Determine the [X, Y] coordinate at the center of the cell enclosing the given text.  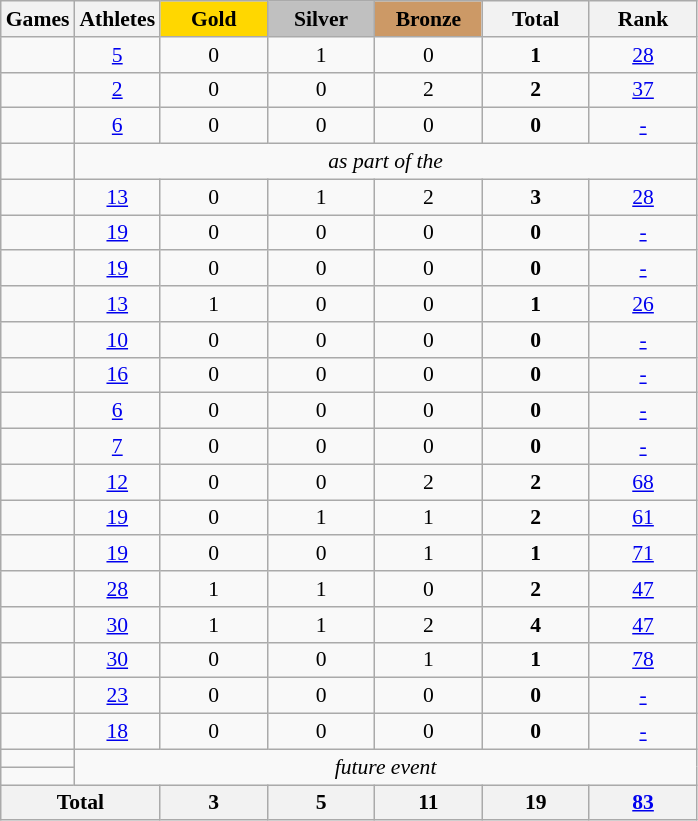
71 [642, 554]
Athletes [117, 19]
18 [117, 732]
16 [117, 375]
7 [117, 447]
37 [642, 90]
26 [642, 304]
Gold [214, 19]
as part of the [385, 162]
12 [117, 482]
Bronze [428, 19]
78 [642, 660]
83 [642, 803]
68 [642, 482]
Games [38, 19]
future event [385, 767]
Silver [320, 19]
61 [642, 518]
10 [117, 340]
23 [117, 696]
4 [536, 625]
Rank [642, 19]
11 [428, 803]
